Pinpoint the cell where the given text exists, returning its (X, Y) midpoint coordinate. 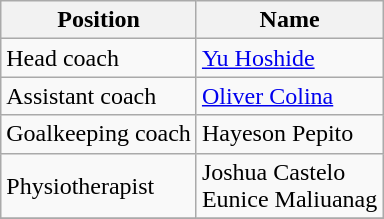
Head coach (99, 58)
Physiotherapist (99, 186)
Hayeson Pepito (289, 134)
Assistant coach (99, 96)
Position (99, 20)
Yu Hoshide (289, 58)
Oliver Colina (289, 96)
Joshua Castelo Eunice Maliuanag (289, 186)
Name (289, 20)
Goalkeeping coach (99, 134)
